Return (X, Y) of the center of cell containing provided text 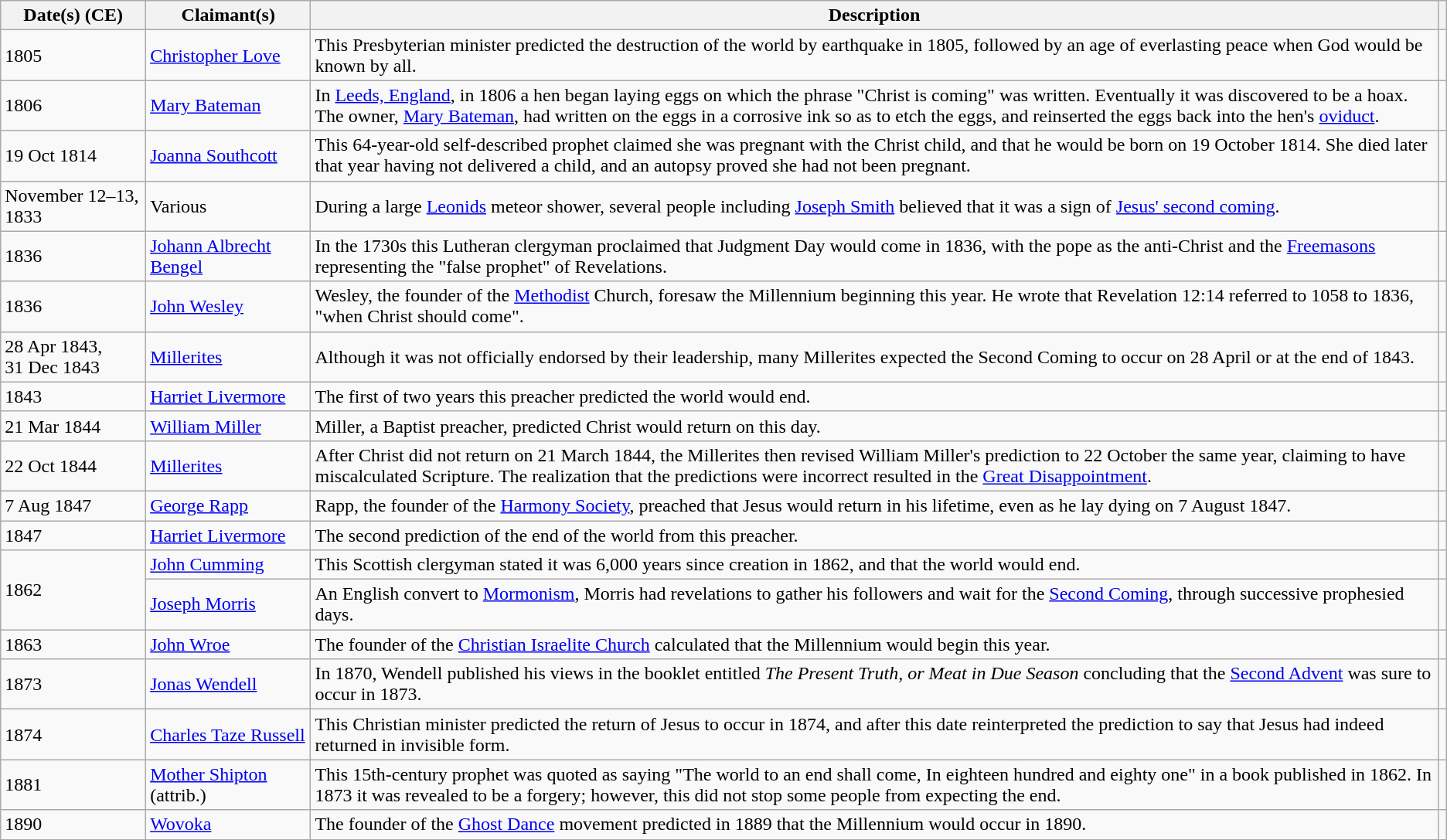
Joseph Morris (229, 604)
1806 (73, 105)
1890 (73, 825)
Miller, a Baptist preacher, predicted Christ would return on this day. (874, 426)
The second prediction of the end of the world from this preacher. (874, 536)
John Wroe (229, 644)
19 Oct 1814 (73, 156)
George Rapp (229, 505)
The first of two years this preacher predicted the world would end. (874, 396)
Description (874, 15)
Wovoka (229, 825)
Various (229, 206)
21 Mar 1844 (73, 426)
This Scottish clergyman stated it was 6,000 years since creation in 1862, and that the world would end. (874, 565)
28 Apr 1843,31 Dec 1843 (73, 357)
Johann Albrecht Bengel (229, 257)
1847 (73, 536)
An English convert to Mormonism, Morris had revelations to gather his followers and wait for the Second Coming, through successive prophesied days. (874, 604)
22 Oct 1844 (73, 465)
Rapp, the founder of the Harmony Society, preached that Jesus would return in his lifetime, even as he lay dying on 7 August 1847. (874, 505)
7 Aug 1847 (73, 505)
1805 (73, 56)
John Wesley (229, 306)
1862 (73, 590)
1873 (73, 685)
1843 (73, 396)
Date(s) (CE) (73, 15)
1874 (73, 734)
Joanna Southcott (229, 156)
The founder of the Ghost Dance movement predicted in 1889 that the Millennium would occur in 1890. (874, 825)
Charles Taze Russell (229, 734)
The founder of the Christian Israelite Church calculated that the Millennium would begin this year. (874, 644)
During a large Leonids meteor shower, several people including Joseph Smith believed that it was a sign of Jesus' second coming. (874, 206)
Mary Bateman (229, 105)
John Cumming (229, 565)
1881 (73, 785)
1863 (73, 644)
Although it was not officially endorsed by their leadership, many Millerites expected the Second Coming to occur on 28 April or at the end of 1843. (874, 357)
November 12–13, 1833 (73, 206)
William Miller (229, 426)
Jonas Wendell (229, 685)
Christopher Love (229, 56)
Mother Shipton (attrib.) (229, 785)
Claimant(s) (229, 15)
